For the text-containing cell, return its midpoint in (x, y) coordinate format. 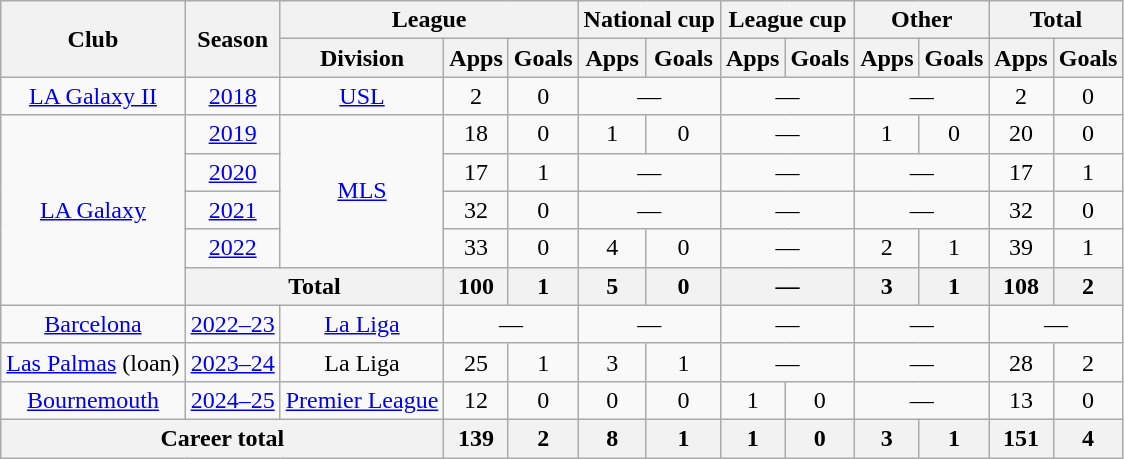
5 (612, 286)
33 (476, 248)
Other (922, 20)
2018 (232, 96)
Las Palmas (loan) (93, 362)
League (429, 20)
2020 (232, 172)
Barcelona (93, 324)
2022–23 (232, 324)
13 (1021, 400)
2021 (232, 210)
151 (1021, 438)
20 (1021, 134)
League cup (787, 20)
Division (362, 58)
18 (476, 134)
2024–25 (232, 400)
2022 (232, 248)
100 (476, 286)
28 (1021, 362)
National cup (649, 20)
Season (232, 39)
2023–24 (232, 362)
MLS (362, 191)
108 (1021, 286)
USL (362, 96)
39 (1021, 248)
Career total (222, 438)
Bournemouth (93, 400)
LA Galaxy (93, 210)
Club (93, 39)
139 (476, 438)
LA Galaxy II (93, 96)
12 (476, 400)
8 (612, 438)
Premier League (362, 400)
2019 (232, 134)
25 (476, 362)
